Determine the (X, Y) coordinate at the center of the cell enclosing the given text.  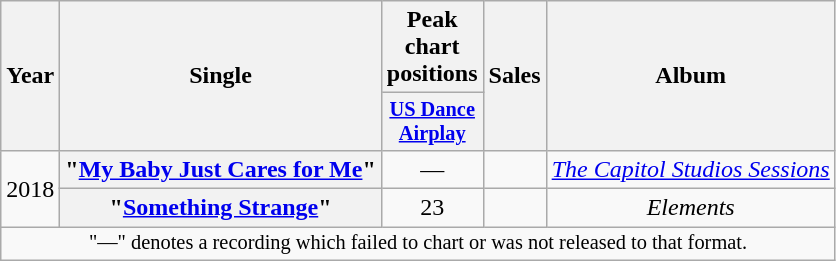
Single (220, 76)
"—" denotes a recording which failed to chart or was not released to that format. (418, 244)
Peak chart positions (432, 47)
Album (690, 76)
Elements (690, 208)
The Capitol Studios Sessions (690, 169)
Sales (514, 76)
Year (30, 76)
US Dance Airplay (432, 122)
— (432, 169)
2018 (30, 188)
23 (432, 208)
"Something Strange" (220, 208)
"My Baby Just Cares for Me" (220, 169)
